Detect which cell encompasses the target text, then output its (X, Y) center coordinate. 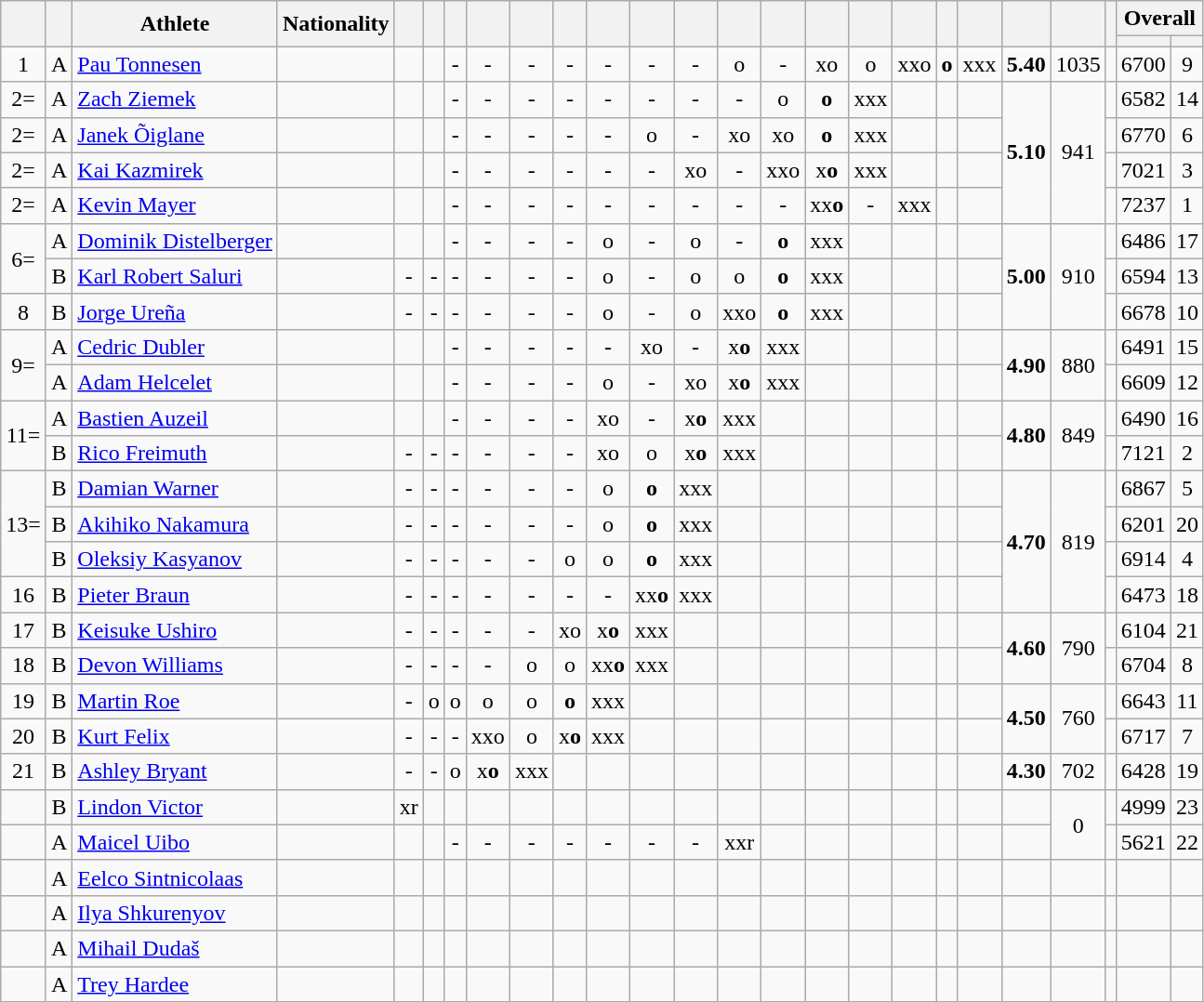
Jorge Ureña (175, 311)
Kevin Mayer (175, 205)
4999 (1144, 807)
Damian Warner (175, 489)
6717 (1144, 736)
Keisuke Ushiro (175, 630)
6491 (1144, 347)
7237 (1144, 205)
Zach Ziemek (175, 99)
6700 (1144, 64)
Pieter Braun (175, 595)
13 (1186, 276)
6486 (1144, 241)
6643 (1144, 701)
6428 (1144, 771)
Dominik Distelberger (175, 241)
Eelco Sintnicolaas (175, 877)
Lindon Victor (175, 807)
Kai Kazmirek (175, 170)
6= (24, 258)
4.30 (1026, 771)
Pau Tonnesen (175, 64)
7021 (1144, 170)
Martin Roe (175, 701)
Adam Helcelet (175, 382)
Devon Williams (175, 666)
880 (1078, 364)
0 (1078, 824)
4.50 (1026, 719)
Cedric Dubler (175, 347)
13= (24, 524)
Mihail Dudaš (175, 948)
xxr (740, 842)
910 (1078, 276)
6867 (1144, 489)
Bastien Auzeil (175, 417)
9= (24, 364)
819 (1078, 542)
849 (1078, 435)
7 (1186, 736)
Ilya Shkurenyov (175, 913)
6104 (1144, 630)
6704 (1144, 666)
941 (1078, 152)
Athlete (175, 24)
Janek Õiglane (175, 135)
Karl Robert Saluri (175, 276)
Kurt Felix (175, 736)
4 (1186, 560)
Rico Freimuth (175, 454)
2 (1186, 454)
6609 (1144, 382)
702 (1078, 771)
xr (409, 807)
790 (1078, 648)
5.40 (1026, 64)
6582 (1144, 99)
6201 (1144, 524)
4.80 (1026, 435)
9 (1186, 64)
6594 (1144, 276)
5621 (1144, 842)
10 (1186, 311)
Oleksiy Kasyanov (175, 560)
Maicel Uibo (175, 842)
6770 (1144, 135)
22 (1186, 842)
6914 (1144, 560)
760 (1078, 719)
5 (1186, 489)
Overall (1159, 19)
15 (1186, 347)
5.10 (1026, 152)
3 (1186, 170)
4.90 (1026, 364)
14 (1186, 99)
11 (1186, 701)
Ashley Bryant (175, 771)
6 (1186, 135)
12 (1186, 382)
Akihiko Nakamura (175, 524)
23 (1186, 807)
6678 (1144, 311)
7121 (1144, 454)
Nationality (336, 24)
5.00 (1026, 276)
6473 (1144, 595)
6490 (1144, 417)
1035 (1078, 64)
4.70 (1026, 542)
4.60 (1026, 648)
11= (24, 435)
Trey Hardee (175, 984)
